Extract the [X, Y] coordinate from the center of the cell holding the provided text.  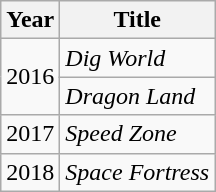
Year [30, 20]
Space Fortress [138, 172]
2017 [30, 134]
2016 [30, 77]
2018 [30, 172]
Dig World [138, 58]
Dragon Land [138, 96]
Speed Zone [138, 134]
Title [138, 20]
